Find where the given text appears and provide that cell's center as [x, y] coordinate. 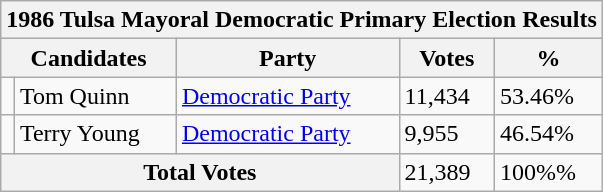
Total Votes [200, 172]
Terry Young [95, 134]
1986 Tulsa Mayoral Democratic Primary Election Results [302, 20]
Candidates [89, 58]
21,389 [446, 172]
100%% [548, 172]
Tom Quinn [95, 96]
Party [288, 58]
% [548, 58]
9,955 [446, 134]
Votes [446, 58]
46.54% [548, 134]
11,434 [446, 96]
53.46% [548, 96]
